Search for the cell housing the specified text and yield its (x, y) center coordinate. 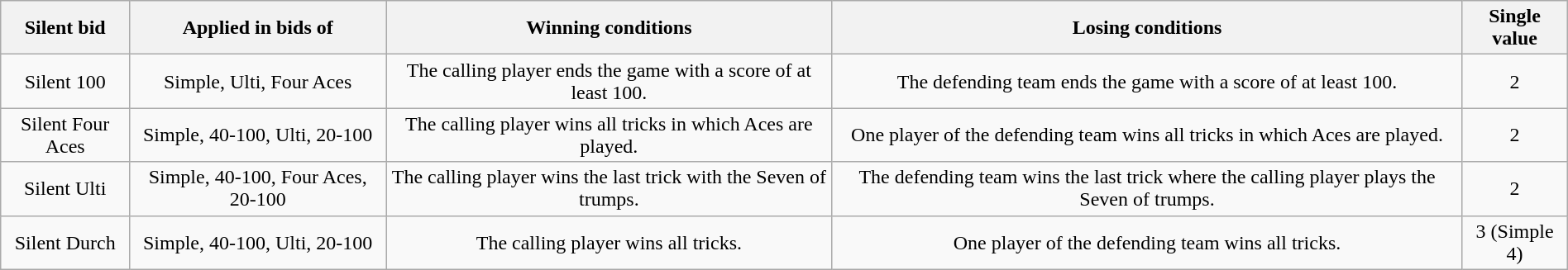
Silent bid (65, 28)
The defending team wins the last trick where the calling player plays the Seven of trumps. (1147, 188)
The defending team ends the game with a score of at least 100. (1147, 81)
The calling player wins all tricks in which Aces are played. (609, 135)
One player of the defending team wins all tricks. (1147, 243)
Applied in bids of (258, 28)
Silent Ulti (65, 188)
Silent Four Aces (65, 135)
Losing conditions (1147, 28)
The calling player wins all tricks. (609, 243)
Silent Durch (65, 243)
One player of the defending team wins all tricks in which Aces are played. (1147, 135)
The calling player ends the game with a score of at least 100. (609, 81)
Silent 100 (65, 81)
Simple, Ulti, Four Aces (258, 81)
Winning conditions (609, 28)
3 (Simple 4) (1515, 243)
Simple, 40-100, Four Aces, 20-100 (258, 188)
Single value (1515, 28)
The calling player wins the last trick with the Seven of trumps. (609, 188)
